Determine the [X, Y] coordinate at the center of the cell enclosing the given text.  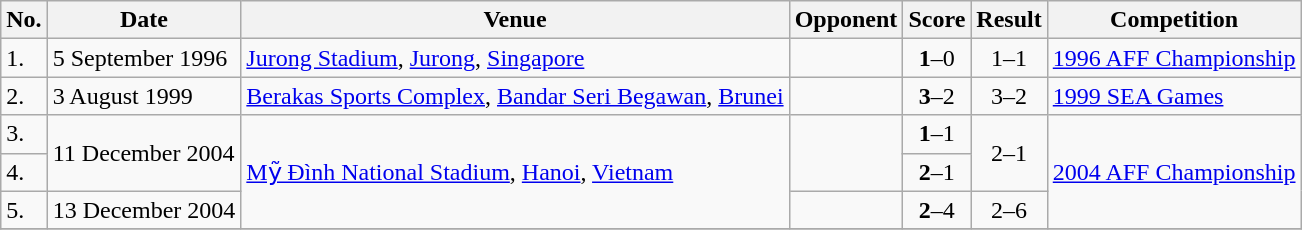
Date [144, 20]
1996 AFF Championship [1174, 58]
Opponent [846, 20]
Score [937, 20]
1999 SEA Games [1174, 96]
Venue [515, 20]
3 August 1999 [144, 96]
3. [24, 134]
1. [24, 58]
5 September 1996 [144, 58]
4. [24, 172]
5. [24, 210]
2004 AFF Championship [1174, 172]
Mỹ Đình National Stadium, Hanoi, Vietnam [515, 172]
2–6 [1009, 210]
2. [24, 96]
1–0 [937, 58]
2–4 [937, 210]
11 December 2004 [144, 153]
Berakas Sports Complex, Bandar Seri Begawan, Brunei [515, 96]
Result [1009, 20]
Jurong Stadium, Jurong, Singapore [515, 58]
No. [24, 20]
Competition [1174, 20]
13 December 2004 [144, 210]
